Identify which cell holds the provided text, then report its [X, Y] central coordinate. 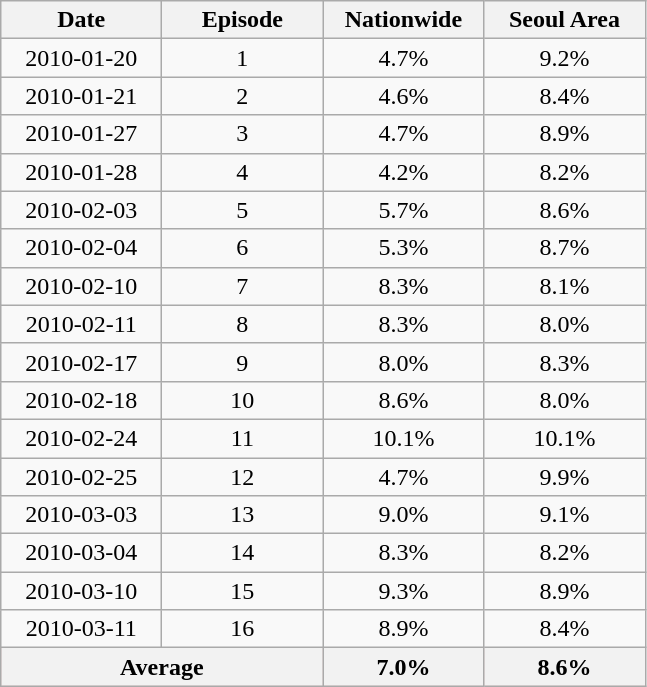
7.0% [404, 667]
2010-02-25 [82, 477]
2010-02-24 [82, 438]
2010-03-11 [82, 629]
Nationwide [404, 20]
2010-03-10 [82, 591]
14 [242, 553]
5.3% [404, 248]
9.2% [564, 58]
2010-02-03 [82, 210]
8 [242, 324]
2010-01-21 [82, 96]
2 [242, 96]
9.0% [404, 515]
9.9% [564, 477]
Date [82, 20]
3 [242, 134]
11 [242, 438]
2010-02-11 [82, 324]
5 [242, 210]
2010-02-18 [82, 400]
Average [162, 667]
15 [242, 591]
10 [242, 400]
2010-03-04 [82, 553]
2010-01-20 [82, 58]
2010-02-10 [82, 286]
Episode [242, 20]
2010-02-04 [82, 248]
6 [242, 248]
9.1% [564, 515]
4.2% [404, 172]
2010-01-28 [82, 172]
5.7% [404, 210]
7 [242, 286]
4.6% [404, 96]
2010-02-17 [82, 362]
9 [242, 362]
13 [242, 515]
Seoul Area [564, 20]
9.3% [404, 591]
16 [242, 629]
8.7% [564, 248]
2010-03-03 [82, 515]
2010-01-27 [82, 134]
8.1% [564, 286]
4 [242, 172]
12 [242, 477]
1 [242, 58]
